Return the [x, y] coordinate for the center point of the cell that contains the specified text.  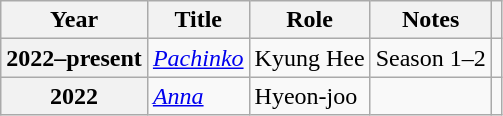
Pachinko [198, 58]
Season 1–2 [430, 58]
2022–present [74, 58]
Kyung Hee [310, 58]
Hyeon-joo [310, 96]
Role [310, 20]
Anna [198, 96]
Notes [430, 20]
Year [74, 20]
Title [198, 20]
2022 [74, 96]
